Find where the given text appears and provide that cell's center as [X, Y] coordinate. 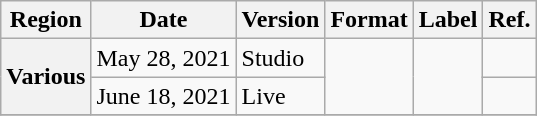
Studio [280, 58]
Version [280, 20]
Live [280, 96]
Label [448, 20]
Date [164, 20]
Region [46, 20]
Various [46, 77]
June 18, 2021 [164, 96]
May 28, 2021 [164, 58]
Ref. [510, 20]
Format [369, 20]
